Extract the [x, y] coordinate from the center of the cell holding the provided text.  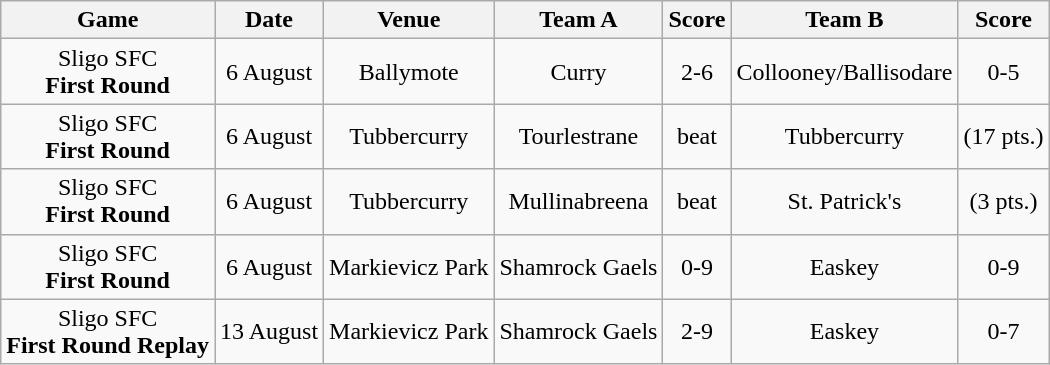
0-7 [1004, 332]
2-9 [697, 332]
(17 pts.) [1004, 136]
0-5 [1004, 72]
Ballymote [409, 72]
13 August [268, 332]
Venue [409, 20]
Game [108, 20]
2-6 [697, 72]
Sligo SFCFirst Round Replay [108, 332]
Date [268, 20]
(3 pts.) [1004, 202]
Curry [578, 72]
Tourlestrane [578, 136]
Team A [578, 20]
St. Patrick's [844, 202]
Team B [844, 20]
Collooney/Ballisodare [844, 72]
Mullinabreena [578, 202]
